Output the (x, y) coordinate of the center of the cell containing the given text.  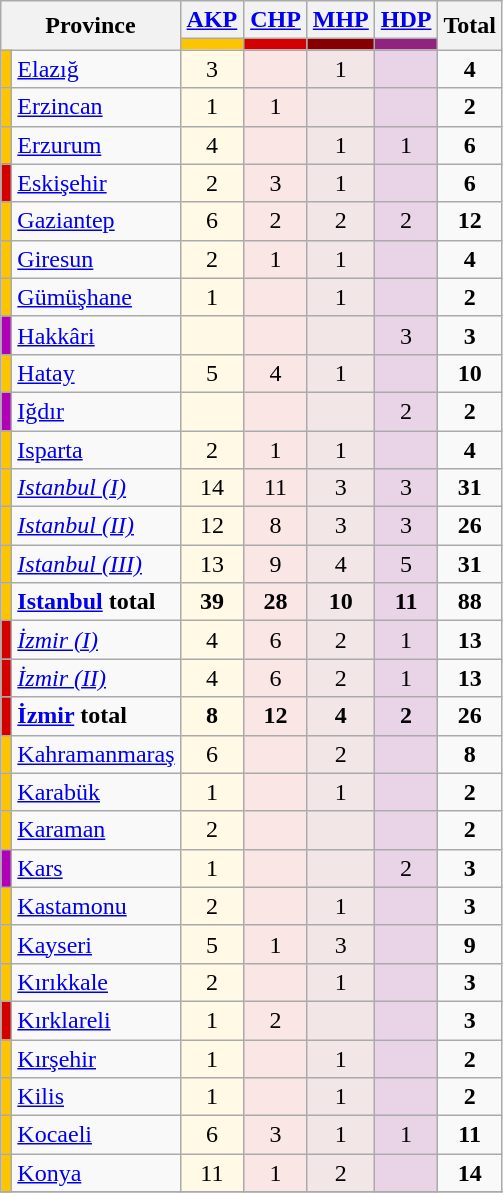
Karabük (96, 792)
Total (470, 26)
Kırklareli (96, 1020)
İzmir (I) (96, 640)
Istanbul (I) (96, 488)
HDP (406, 20)
Hatay (96, 373)
Istanbul total (96, 602)
İzmir (II) (96, 678)
Elazığ (96, 69)
Istanbul (II) (96, 526)
Kırşehir (96, 1059)
Kayseri (96, 944)
39 (212, 602)
Erzincan (96, 107)
Hakkâri (96, 335)
Kilis (96, 1097)
Eskişehir (96, 183)
Iğdır (96, 411)
Kars (96, 868)
MHP (340, 20)
Giresun (96, 259)
CHP (276, 20)
28 (276, 602)
Kocaeli (96, 1135)
Gümüşhane (96, 297)
Kahramanmaraş (96, 754)
Erzurum (96, 145)
Province (90, 26)
AKP (212, 20)
Isparta (96, 449)
Istanbul (III) (96, 564)
Kırıkkale (96, 982)
Gaziantep (96, 221)
Karaman (96, 830)
Kastamonu (96, 906)
88 (470, 602)
Konya (96, 1173)
İzmir total (96, 716)
